Return [X, Y] of the center of cell containing provided text 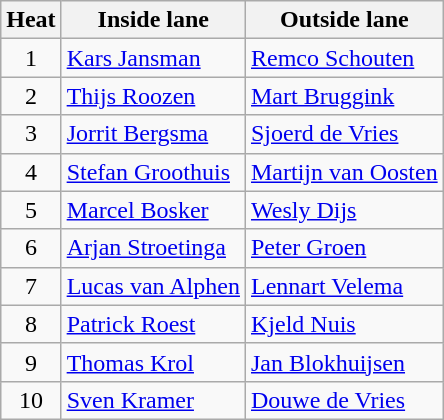
Kjeld Nuis [344, 324]
5 [31, 210]
Douwe de Vries [344, 400]
3 [31, 134]
6 [31, 248]
Remco Schouten [344, 58]
Outside lane [344, 20]
9 [31, 362]
Thijs Roozen [153, 96]
Wesly Dijs [344, 210]
1 [31, 58]
10 [31, 400]
Heat [31, 20]
Sjoerd de Vries [344, 134]
Lucas van Alphen [153, 286]
Patrick Roest [153, 324]
Inside lane [153, 20]
Mart Bruggink [344, 96]
Peter Groen [344, 248]
Lennart Velema [344, 286]
Thomas Krol [153, 362]
7 [31, 286]
Sven Kramer [153, 400]
Stefan Groothuis [153, 172]
Jorrit Bergsma [153, 134]
Arjan Stroetinga [153, 248]
Martijn van Oosten [344, 172]
Marcel Bosker [153, 210]
8 [31, 324]
Jan Blokhuijsen [344, 362]
4 [31, 172]
Kars Jansman [153, 58]
2 [31, 96]
